Capture the cell that displays the provided text and extract its [X, Y] central coordinate. 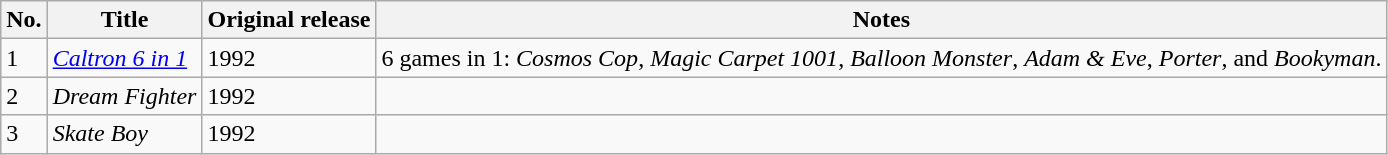
Notes [882, 20]
6 games in 1: Cosmos Cop, Magic Carpet 1001, Balloon Monster, Adam & Eve, Porter, and Bookyman. [882, 58]
3 [24, 134]
No. [24, 20]
2 [24, 96]
Skate Boy [124, 134]
Original release [289, 20]
Dream Fighter [124, 96]
Title [124, 20]
1 [24, 58]
Caltron 6 in 1 [124, 58]
